Identify which cell holds the provided text, then report its [x, y] central coordinate. 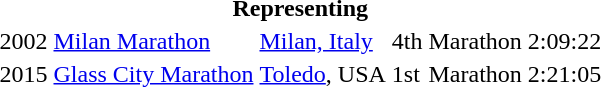
Milan Marathon [154, 41]
Milan, Italy [322, 41]
Marathon [475, 41]
4th [407, 41]
